Determine the (X, Y) coordinate at the center of the cell enclosing the given text.  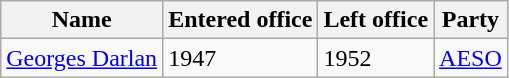
Entered office (240, 20)
1947 (240, 58)
AESO (471, 58)
Name (82, 20)
Left office (376, 20)
Georges Darlan (82, 58)
1952 (376, 58)
Party (471, 20)
